Determine the (x, y) coordinate at the center of the cell enclosing the given text.  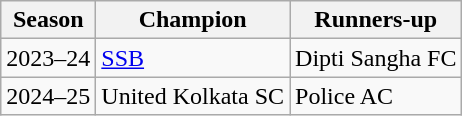
Dipti Sangha FC (376, 58)
Season (48, 20)
Champion (193, 20)
Runners-up (376, 20)
SSB (193, 58)
Police AC (376, 96)
United Kolkata SC (193, 96)
2023–24 (48, 58)
2024–25 (48, 96)
